Search for the cell housing the specified text and yield its (x, y) center coordinate. 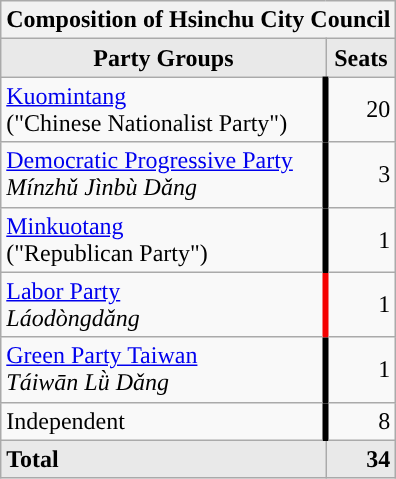
8 (361, 421)
Party Groups (164, 58)
Seats (361, 58)
Democratic Progressive PartyMínzhǔ Jìnbù Dǎng (164, 174)
Minkuotang("Republican Party") (164, 240)
Kuomintang("Chinese Nationalist Party") (164, 110)
Total (164, 459)
3 (361, 174)
Labor PartyLáodòngdǎng (164, 304)
20 (361, 110)
34 (361, 459)
Independent (164, 421)
Composition of Hsinchu City Council (198, 20)
Green Party TaiwanTáiwān Lǜ Dǎng (164, 370)
